For the text-containing cell, return its midpoint in (X, Y) coordinate format. 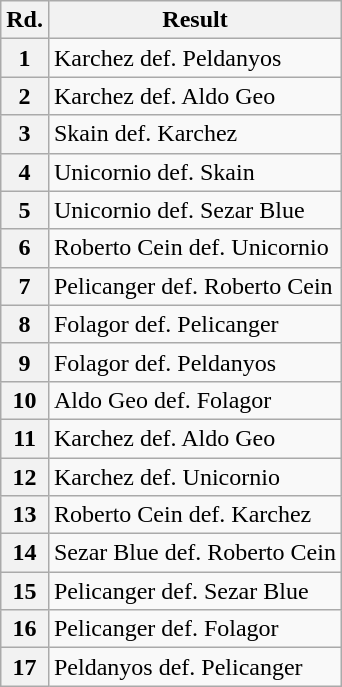
16 (25, 629)
Roberto Cein def. Unicornio (194, 248)
Aldo Geo def. Folagor (194, 400)
6 (25, 248)
Skain def. Karchez (194, 134)
8 (25, 324)
Pelicanger def. Folagor (194, 629)
Result (194, 20)
Rd. (25, 20)
Unicornio def. Sezar Blue (194, 210)
17 (25, 667)
Unicornio def. Skain (194, 172)
Pelicanger def. Roberto Cein (194, 286)
Folagor def. Pelicanger (194, 324)
5 (25, 210)
10 (25, 400)
Karchez def. Peldanyos (194, 58)
7 (25, 286)
Pelicanger def. Sezar Blue (194, 591)
Sezar Blue def. Roberto Cein (194, 553)
9 (25, 362)
Roberto Cein def. Karchez (194, 515)
Karchez def. Unicornio (194, 477)
15 (25, 591)
Folagor def. Peldanyos (194, 362)
13 (25, 515)
12 (25, 477)
4 (25, 172)
11 (25, 438)
14 (25, 553)
1 (25, 58)
2 (25, 96)
3 (25, 134)
Peldanyos def. Pelicanger (194, 667)
